Determine the (X, Y) coordinate at the center of the cell enclosing the given text.  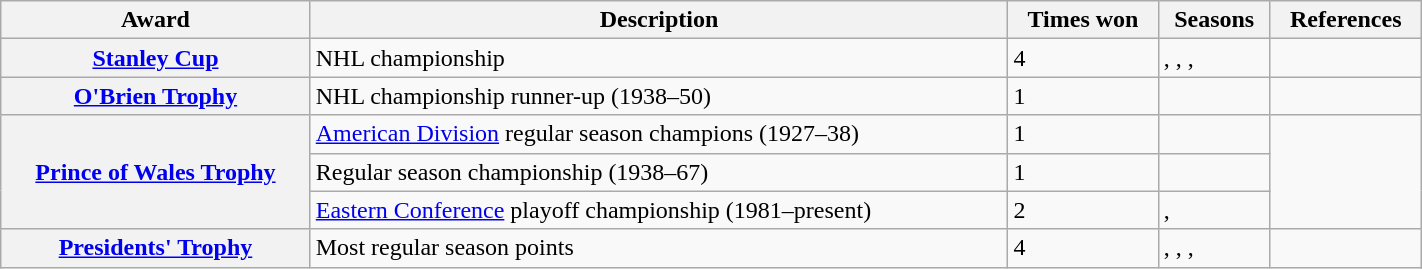
Seasons (1214, 20)
Presidents' Trophy (156, 248)
Prince of Wales Trophy (156, 172)
References (1346, 20)
O'Brien Trophy (156, 96)
Stanley Cup (156, 58)
, (1214, 210)
Description (659, 20)
NHL championship (659, 58)
Eastern Conference playoff championship (1981–present) (659, 210)
Most regular season points (659, 248)
Award (156, 20)
2 (1083, 210)
American Division regular season champions (1927–38) (659, 134)
NHL championship runner-up (1938–50) (659, 96)
Regular season championship (1938–67) (659, 172)
Times won (1083, 20)
